Determine the (x, y) coordinate at the center of the cell enclosing the given text.  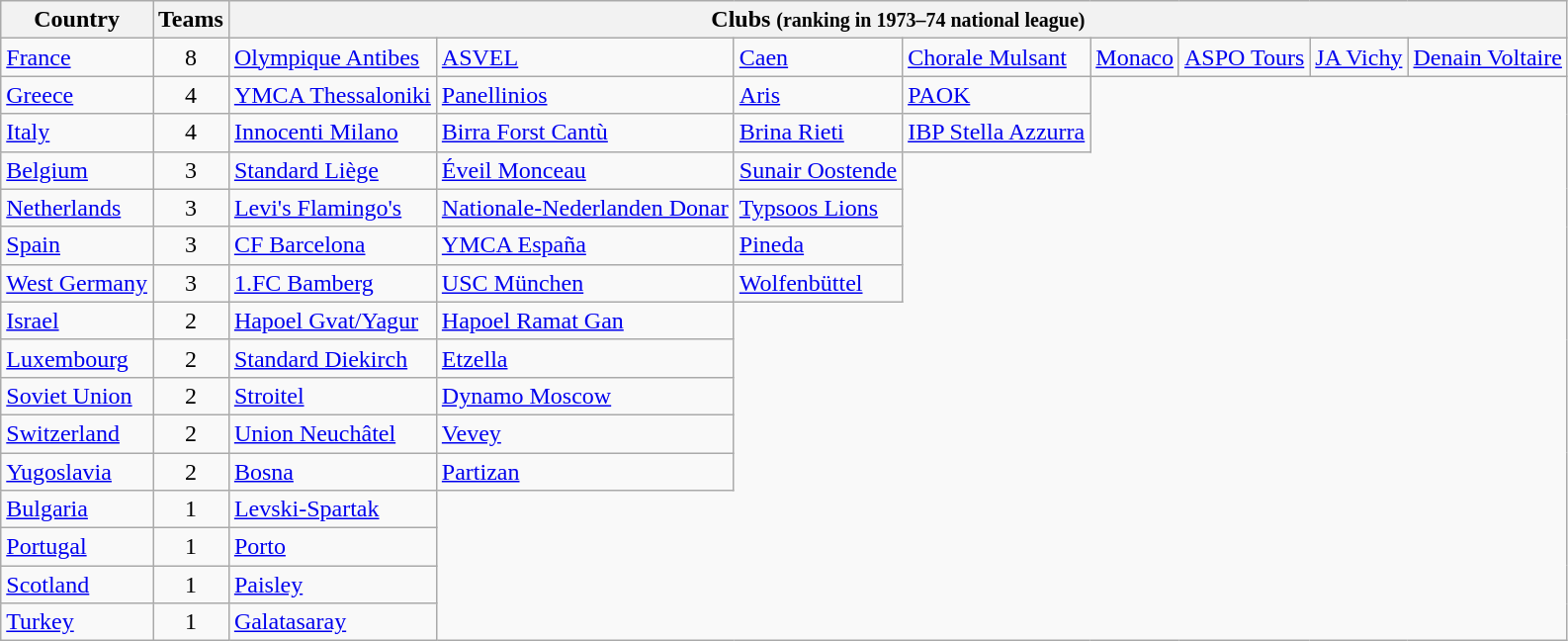
Greece (77, 95)
ASVEL (585, 57)
Hapoel Gvat/Yagur (332, 320)
Standard Diekirch (332, 358)
Bulgaria (77, 509)
Standard Liège (332, 170)
Stroitel (332, 396)
West Germany (77, 283)
8 (190, 57)
Dynamo Moscow (585, 396)
Hapoel Ramat Gan (585, 320)
Panellinios (585, 95)
Portugal (77, 547)
Olympique Antibes (332, 57)
IBP Stella Azzurra (997, 133)
Etzella (585, 358)
France (77, 57)
Israel (77, 320)
Union Neuchâtel (332, 433)
JA Vichy (1358, 57)
Partizan (585, 472)
ASPO Tours (1244, 57)
CF Barcelona (332, 245)
Brina Rieti (818, 133)
USC München (585, 283)
Levi's Flamingo's (332, 208)
Denain Voltaire (1487, 57)
Pineda (818, 245)
Wolfenbüttel (818, 283)
Aris (818, 95)
Country (77, 20)
Levski-Spartak (332, 509)
Clubs (ranking in 1973–74 national league) (898, 20)
YMCA Thessaloniki (332, 95)
Bosna (332, 472)
Galatasaray (332, 622)
Teams (190, 20)
Italy (77, 133)
Caen (818, 57)
Typsoos Lions (818, 208)
Scotland (77, 585)
Vevey (585, 433)
Monaco (1135, 57)
Chorale Mulsant (997, 57)
Sunair Oostende (818, 170)
Netherlands (77, 208)
Turkey (77, 622)
Spain (77, 245)
Innocenti Milano (332, 133)
YMCA España (585, 245)
PAOK (997, 95)
Yugoslavia (77, 472)
Birra Forst Cantù (585, 133)
Belgium (77, 170)
Éveil Monceau (585, 170)
Paisley (332, 585)
Switzerland (77, 433)
Luxembourg (77, 358)
1.FC Bamberg (332, 283)
Porto (332, 547)
Soviet Union (77, 396)
Nationale-Nederlanden Donar (585, 208)
